Output the (X, Y) coordinate of the center of the cell containing the given text.  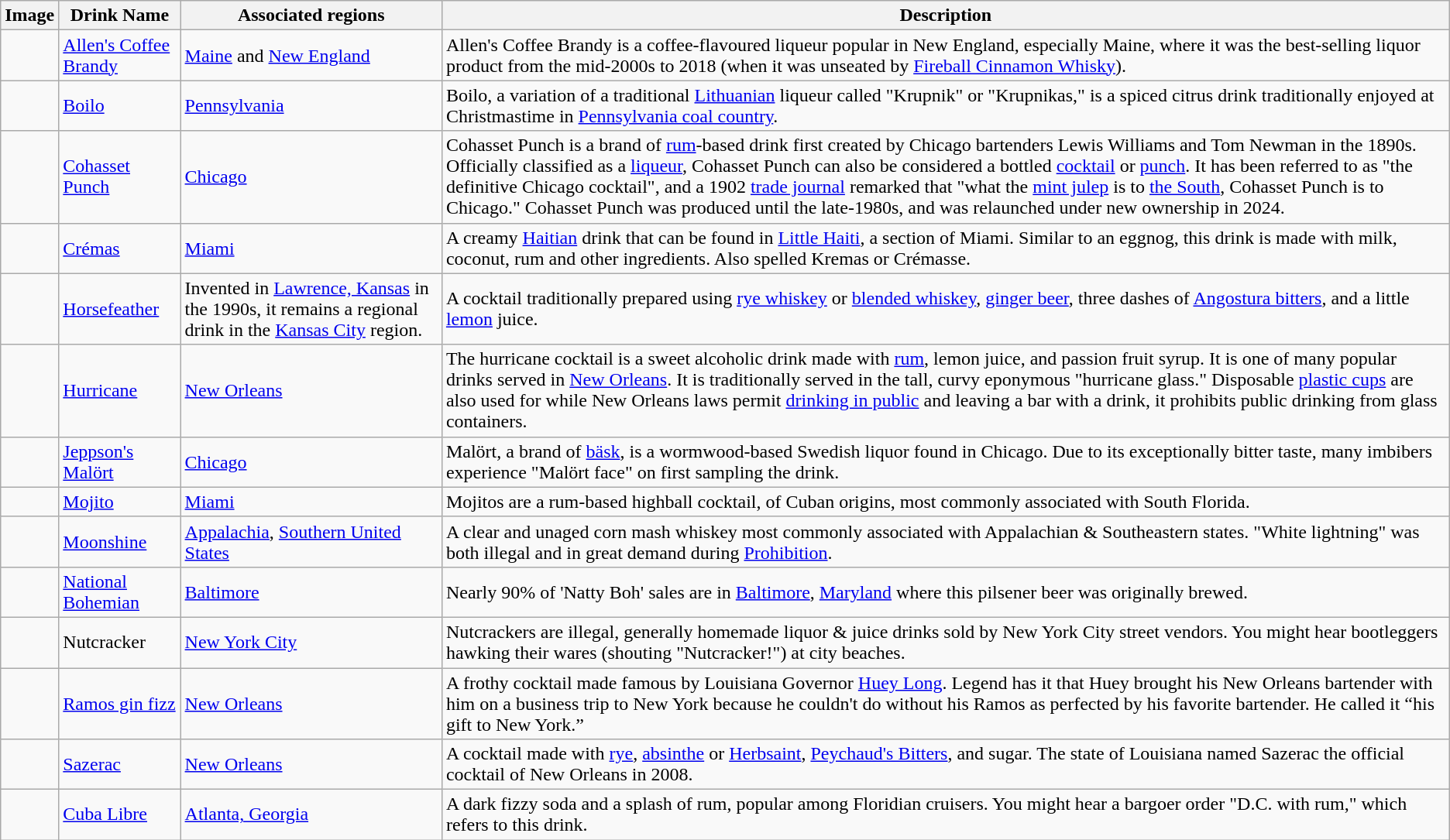
A cocktail traditionally prepared using rye whiskey or blended whiskey, ginger beer, three dashes of Angostura bitters, and a little lemon juice. (945, 309)
Associated regions (311, 15)
Atlanta, Georgia (311, 814)
Nearly 90% of 'Natty Boh' sales are in Baltimore, Maryland where this pilsener beer was originally brewed. (945, 591)
Invented in Lawrence, Kansas in the 1990s, it remains a regional drink in the Kansas City region. (311, 309)
Appalachia, Southern United States (311, 542)
Mojito (119, 502)
Pennsylvania (311, 105)
Mojitos are a rum-based highball cocktail, of Cuban origins, most commonly associated with South Florida. (945, 502)
A dark fizzy soda and a splash of rum, popular among Floridian cruisers. You might hear a bargoer order "D.C. with rum," which refers to this drink. (945, 814)
Horsefeather (119, 309)
Cuba Libre (119, 814)
Drink Name (119, 15)
Image (29, 15)
Moonshine (119, 542)
Crémas (119, 248)
Nutcracker (119, 643)
Baltimore (311, 591)
Jeppson's Malört (119, 461)
National Bohemian (119, 591)
Sazerac (119, 765)
Maine and New England (311, 56)
Allen's Coffee Brandy (119, 56)
Ramos gin fizz (119, 703)
Cohasset Punch (119, 177)
Description (945, 15)
Boilo (119, 105)
New York City (311, 643)
Hurricane (119, 390)
